Search for the cell housing the specified text and yield its [x, y] center coordinate. 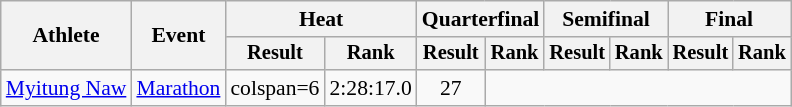
Heat [320, 19]
Semifinal [606, 19]
27 [451, 88]
Event [178, 36]
Marathon [178, 88]
Final [730, 19]
Quarterfinal [481, 19]
Myitung Naw [66, 88]
2:28:17.0 [370, 88]
Athlete [66, 36]
colspan=6 [274, 88]
